Extract the [X, Y] coordinate from the center of the cell holding the provided text.  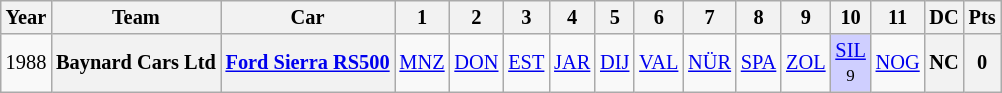
9 [806, 17]
6 [658, 17]
0 [982, 63]
3 [526, 17]
10 [850, 17]
VAL [658, 63]
NÜR [710, 63]
DON [476, 63]
5 [614, 17]
Team [136, 17]
DIJ [614, 63]
EST [526, 63]
NC [944, 63]
Year [26, 17]
Pts [982, 17]
ZOL [806, 63]
11 [898, 17]
SPA [758, 63]
7 [710, 17]
DC [944, 17]
MNZ [422, 63]
2 [476, 17]
8 [758, 17]
Ford Sierra RS500 [308, 63]
Baynard Cars Ltd [136, 63]
1988 [26, 63]
4 [572, 17]
1 [422, 17]
SIL9 [850, 63]
Car [308, 17]
JAR [572, 63]
NOG [898, 63]
